Output the [x, y] coordinate of the center of the cell containing the given text.  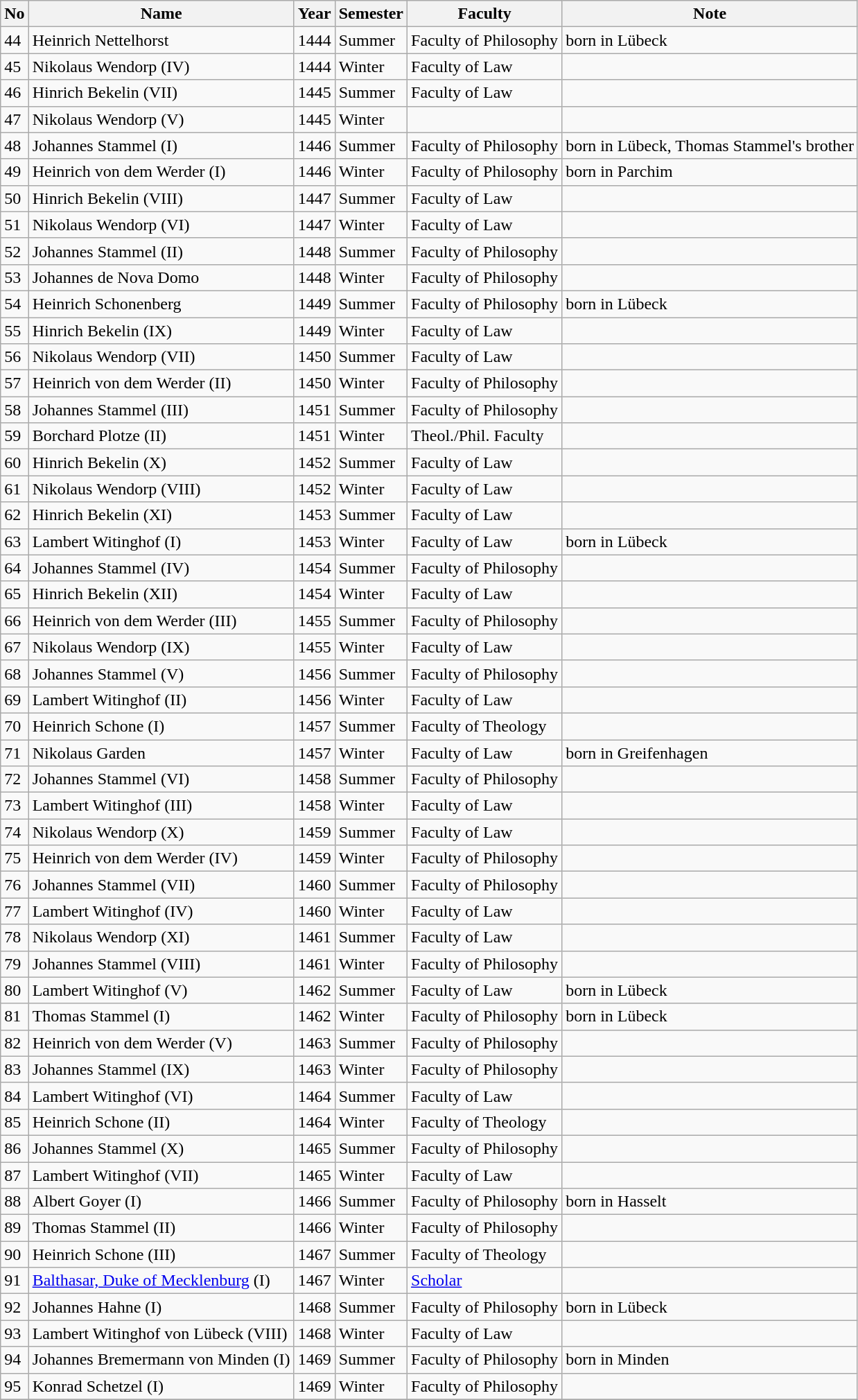
44 [15, 40]
born in Lübeck, Thomas Stammel's brother [710, 146]
Nikolaus Wendorp (X) [161, 832]
Johannes Stammel (II) [161, 251]
Konrad Schetzel (I) [161, 1386]
67 [15, 647]
57 [15, 383]
Theol./Phil. Faculty [485, 436]
45 [15, 67]
Borchard Plotze (II) [161, 436]
89 [15, 1228]
Semester [371, 14]
49 [15, 172]
Johannes Stammel (VII) [161, 885]
58 [15, 410]
Hinrich Bekelin (XII) [161, 594]
Johannes Stammel (V) [161, 673]
48 [15, 146]
Balthasar, Duke of Mecklenburg (I) [161, 1281]
Johannes Bremermann von Minden (I) [161, 1360]
Johannes Stammel (VIII) [161, 964]
Hinrich Bekelin (VII) [161, 93]
55 [15, 331]
Heinrich Schonenberg [161, 304]
Heinrich von dem Werder (V) [161, 1043]
68 [15, 673]
88 [15, 1202]
61 [15, 489]
Thomas Stammel (I) [161, 1017]
93 [15, 1333]
83 [15, 1069]
Year [315, 14]
Note [710, 14]
66 [15, 621]
Nikolaus Wendorp (IV) [161, 67]
51 [15, 225]
Lambert Witinghof von Lübeck (VIII) [161, 1333]
Nikolaus Wendorp (V) [161, 119]
80 [15, 990]
91 [15, 1281]
46 [15, 93]
70 [15, 726]
born in Greifenhagen [710, 752]
95 [15, 1386]
Lambert Witinghof (I) [161, 542]
Heinrich von dem Werder (I) [161, 172]
Hinrich Bekelin (XI) [161, 515]
85 [15, 1122]
Hinrich Bekelin (VIII) [161, 198]
Lambert Witinghof (IV) [161, 911]
Heinrich von dem Werder (II) [161, 383]
born in Minden [710, 1360]
47 [15, 119]
Nikolaus Wendorp (IX) [161, 647]
53 [15, 277]
78 [15, 937]
84 [15, 1096]
Lambert Witinghof (VI) [161, 1096]
Nikolaus Wendorp (VI) [161, 225]
86 [15, 1148]
92 [15, 1307]
75 [15, 858]
87 [15, 1175]
Lambert Witinghof (VII) [161, 1175]
60 [15, 463]
Heinrich von dem Werder (III) [161, 621]
born in Parchim [710, 172]
No [15, 14]
73 [15, 806]
63 [15, 542]
Heinrich Nettelhorst [161, 40]
Lambert Witinghof (III) [161, 806]
65 [15, 594]
Johannes Stammel (IV) [161, 568]
Lambert Witinghof (II) [161, 700]
Johannes Stammel (VI) [161, 779]
54 [15, 304]
82 [15, 1043]
Nikolaus Wendorp (VIII) [161, 489]
Johannes Stammel (III) [161, 410]
90 [15, 1254]
Johannes de Nova Domo [161, 277]
74 [15, 832]
Johannes Stammel (X) [161, 1148]
Nikolaus Wendorp (VII) [161, 357]
69 [15, 700]
Heinrich Schone (I) [161, 726]
Albert Goyer (I) [161, 1202]
Hinrich Bekelin (IX) [161, 331]
Johannes Stammel (IX) [161, 1069]
77 [15, 911]
Heinrich von dem Werder (IV) [161, 858]
Heinrich Schone (II) [161, 1122]
Hinrich Bekelin (X) [161, 463]
Faculty [485, 14]
born in Hasselt [710, 1202]
72 [15, 779]
52 [15, 251]
Scholar [485, 1281]
76 [15, 885]
94 [15, 1360]
81 [15, 1017]
Name [161, 14]
Johannes Stammel (I) [161, 146]
79 [15, 964]
Lambert Witinghof (V) [161, 990]
Johannes Hahne (I) [161, 1307]
59 [15, 436]
71 [15, 752]
56 [15, 357]
62 [15, 515]
Thomas Stammel (II) [161, 1228]
Heinrich Schone (III) [161, 1254]
64 [15, 568]
Nikolaus Wendorp (XI) [161, 937]
50 [15, 198]
Nikolaus Garden [161, 752]
